Search for the cell housing the specified text and yield its (x, y) center coordinate. 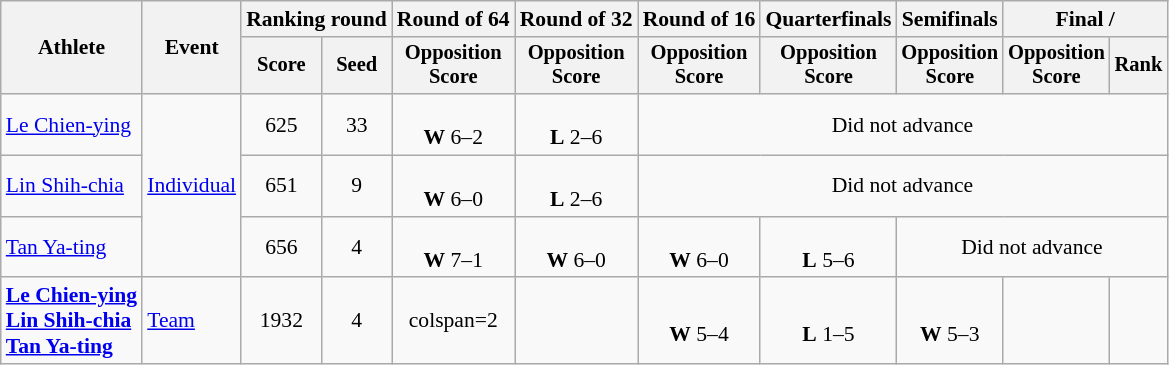
Le Chien-yingLin Shih-chiaTan Ya-ting (72, 322)
Round of 32 (576, 19)
Semifinals (950, 19)
Final / (1085, 19)
W 5–4 (700, 322)
W 5–3 (950, 322)
625 (282, 124)
Round of 16 (700, 19)
Tan Ya-ting (72, 248)
Score (282, 66)
651 (282, 186)
Individual (192, 186)
L 1–5 (828, 322)
Le Chien-ying (72, 124)
L 5–6 (828, 248)
9 (357, 186)
Lin Shih-chia (72, 186)
33 (357, 124)
Round of 64 (454, 19)
Event (192, 48)
colspan=2 (454, 322)
Quarterfinals (828, 19)
W 6–2 (454, 124)
656 (282, 248)
Ranking round (316, 19)
1932 (282, 322)
Seed (357, 66)
Rank (1139, 66)
W 7–1 (454, 248)
Athlete (72, 48)
Team (192, 322)
